Determine the (x, y) coordinate at the center of the cell enclosing the given text.  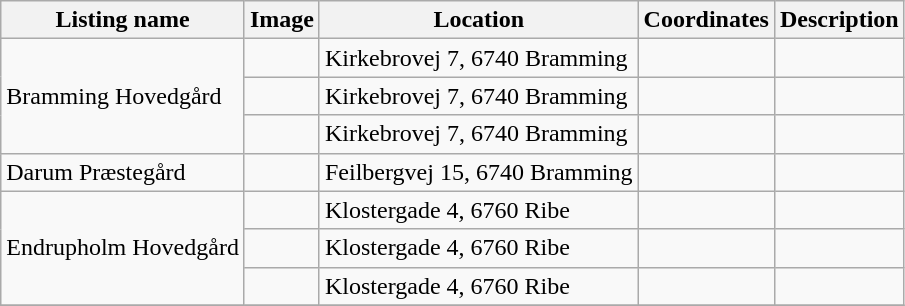
Location (478, 20)
Endrupholm Hovedgård (123, 248)
Listing name (123, 20)
Description (839, 20)
Bramming Hovedgård (123, 96)
Coordinates (706, 20)
Image (282, 20)
Darum Præstegård (123, 172)
Feilbergvej 15, 6740 Bramming (478, 172)
